Extract the [x, y] coordinate from the center of the cell holding the provided text.  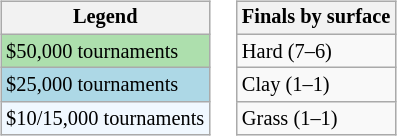
Hard (7–6) [316, 51]
Legend [105, 18]
$25,000 tournaments [105, 85]
Finals by surface [316, 18]
$50,000 tournaments [105, 51]
$10/15,000 tournaments [105, 119]
Grass (1–1) [316, 119]
Clay (1–1) [316, 85]
